Determine the (X, Y) coordinate at the center of the cell enclosing the given text.  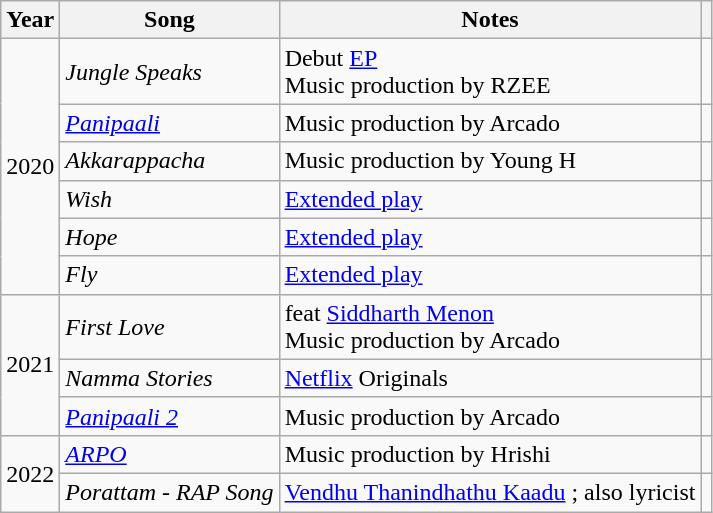
Music production by Young H (490, 161)
Year (30, 20)
Vendhu Thanindhathu Kaadu ; also lyricist (490, 492)
Wish (170, 199)
Panipaali (170, 123)
Panipaali 2 (170, 416)
2020 (30, 166)
Fly (170, 275)
Porattam - RAP Song (170, 492)
Namma Stories (170, 378)
Notes (490, 20)
First Love (170, 326)
ARPO (170, 454)
2021 (30, 364)
Hope (170, 237)
Netflix Originals (490, 378)
Music production by Hrishi (490, 454)
2022 (30, 473)
Song (170, 20)
Jungle Speaks (170, 72)
Debut EP Music production by RZEE (490, 72)
Akkarappacha (170, 161)
feat Siddharth Menon Music production by Arcado (490, 326)
